Find where the given text appears and provide that cell's center as (x, y) coordinate. 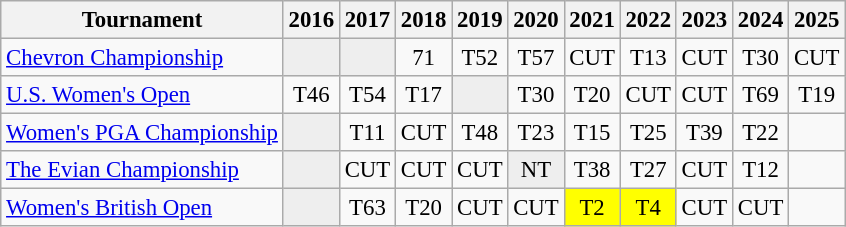
T11 (367, 133)
T4 (648, 208)
NT (536, 170)
T27 (648, 170)
2019 (480, 20)
2016 (311, 20)
Chevron Championship (142, 58)
T23 (536, 133)
T25 (648, 133)
T17 (424, 95)
2017 (367, 20)
2025 (817, 20)
2018 (424, 20)
Tournament (142, 20)
T22 (760, 133)
T63 (367, 208)
T69 (760, 95)
T19 (817, 95)
T38 (592, 170)
T48 (480, 133)
2020 (536, 20)
U.S. Women's Open (142, 95)
2024 (760, 20)
Women's PGA Championship (142, 133)
Women's British Open (142, 208)
T15 (592, 133)
71 (424, 58)
T12 (760, 170)
T57 (536, 58)
2022 (648, 20)
2023 (704, 20)
2021 (592, 20)
T13 (648, 58)
T54 (367, 95)
T39 (704, 133)
T52 (480, 58)
T2 (592, 208)
The Evian Championship (142, 170)
T46 (311, 95)
